Search for the cell housing the specified text and yield its [x, y] center coordinate. 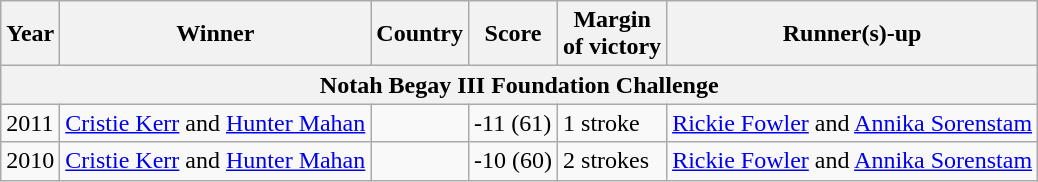
Year [30, 34]
-11 (61) [514, 123]
Notah Begay III Foundation Challenge [520, 85]
Score [514, 34]
2011 [30, 123]
Runner(s)-up [852, 34]
2010 [30, 161]
Winner [216, 34]
2 strokes [612, 161]
Country [420, 34]
-10 (60) [514, 161]
Marginof victory [612, 34]
1 stroke [612, 123]
